Search for the cell housing the specified text and yield its [X, Y] center coordinate. 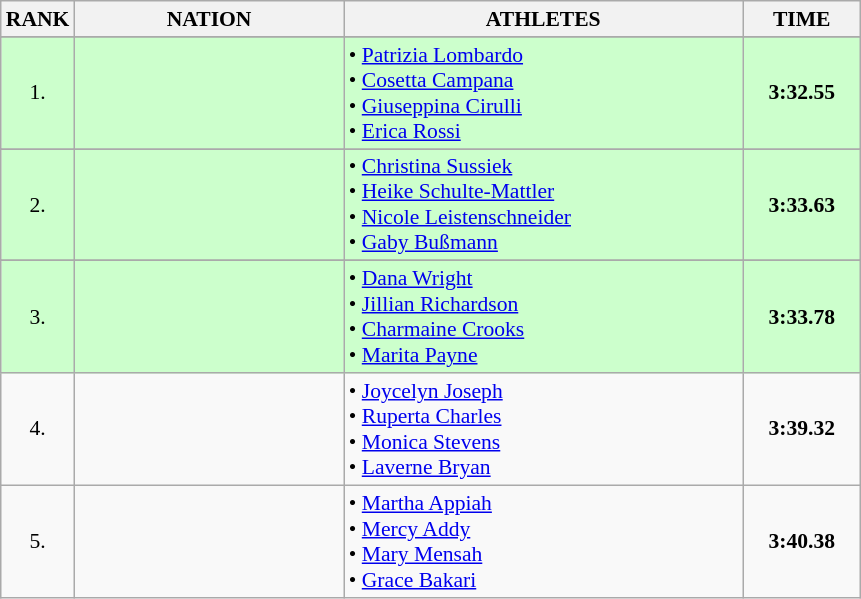
• Christina Sussiek• Heike Schulte-Mattler• Nicole Leistenschneider• Gaby Bußmann [544, 205]
3:40.38 [802, 541]
• Patrizia Lombardo• Cosetta Campana• Giuseppina Cirulli• Erica Rossi [544, 93]
2. [38, 205]
5. [38, 541]
4. [38, 429]
• Martha Appiah• Mercy Addy• Mary Mensah• Grace Bakari [544, 541]
ATHLETES [544, 19]
3:33.78 [802, 317]
3. [38, 317]
TIME [802, 19]
1. [38, 93]
3:32.55 [802, 93]
RANK [38, 19]
NATION [208, 19]
• Joycelyn Joseph• Ruperta Charles• Monica Stevens• Laverne Bryan [544, 429]
3:33.63 [802, 205]
• Dana Wright• Jillian Richardson• Charmaine Crooks• Marita Payne [544, 317]
3:39.32 [802, 429]
